Identify which cell holds the provided text, then report its (X, Y) central coordinate. 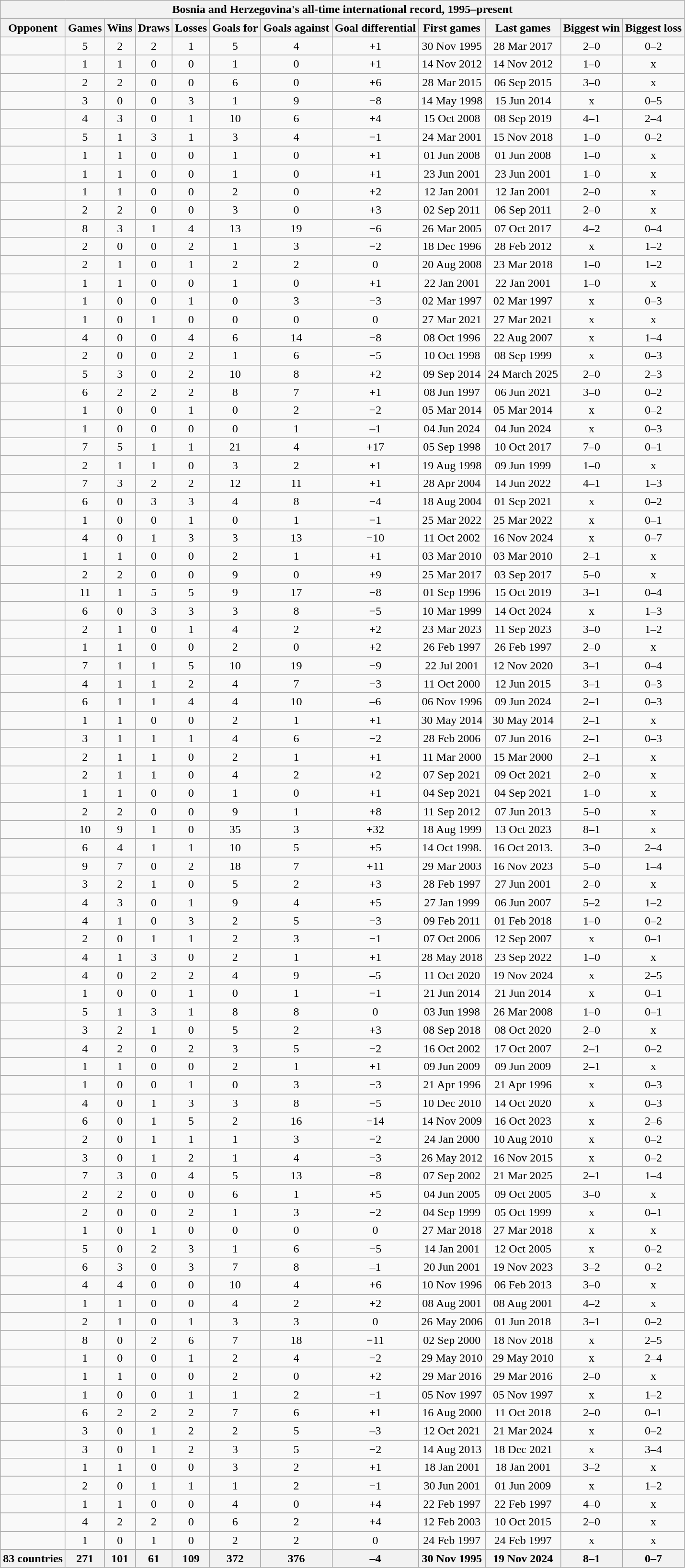
08 Oct 2020 (523, 1030)
376 (296, 1558)
+8 (376, 812)
10 Oct 2017 (523, 447)
−10 (376, 538)
08 Sep 2018 (452, 1030)
Goals for (235, 28)
28 May 2018 (452, 957)
08 Jun 1997 (452, 392)
01 Feb 2018 (523, 921)
14 Oct 1998. (452, 848)
2–6 (653, 1121)
Goal differential (376, 28)
14 May 1998 (452, 101)
16 (296, 1121)
7–0 (591, 447)
14 Aug 2013 (452, 1449)
07 Oct 2017 (523, 228)
04 Sep 1999 (452, 1212)
21 Mar 2025 (523, 1176)
17 Oct 2007 (523, 1048)
15 Mar 2000 (523, 756)
04 Jun 2005 (452, 1194)
27 Jan 1999 (452, 902)
11 Oct 2002 (452, 538)
02 Sep 2011 (452, 210)
29 Mar 2003 (452, 866)
+11 (376, 866)
11 Oct 2018 (523, 1413)
25 Mar 2017 (452, 575)
19 Nov 2023 (523, 1267)
2–3 (653, 374)
30 Jun 2001 (452, 1486)
11 Oct 2000 (452, 684)
11 Oct 2020 (452, 975)
10 Oct 2015 (523, 1522)
Draws (154, 28)
–6 (376, 702)
–5 (376, 975)
+17 (376, 447)
22 Aug 2007 (523, 338)
05 Sep 1998 (452, 447)
06 Jun 2007 (523, 902)
Bosnia and Herzegovina's all-time international record, 1995–present (342, 10)
28 Mar 2017 (523, 46)
−4 (376, 501)
20 Aug 2008 (452, 265)
61 (154, 1558)
21 (235, 447)
16 Nov 2023 (523, 866)
13 Oct 2023 (523, 830)
08 Oct 1996 (452, 338)
14 Oct 2020 (523, 1103)
07 Sep 2002 (452, 1176)
23 Sep 2022 (523, 957)
−9 (376, 666)
+9 (376, 575)
28 Feb 1997 (452, 884)
18 Dec 2021 (523, 1449)
05 Oct 1999 (523, 1212)
0–5 (653, 101)
10 Dec 2010 (452, 1103)
28 Feb 2012 (523, 247)
06 Feb 2013 (523, 1285)
14 (296, 338)
10 Nov 1996 (452, 1285)
09 Jun 1999 (523, 465)
12 (235, 483)
16 Oct 2002 (452, 1048)
18 Aug 1999 (452, 830)
27 Jun 2001 (523, 884)
26 May 2006 (452, 1321)
06 Sep 2015 (523, 82)
07 Sep 2021 (452, 775)
01 Jun 2018 (523, 1321)
08 Sep 2019 (523, 119)
28 Apr 2004 (452, 483)
15 Jun 2014 (523, 101)
24 Mar 2001 (452, 137)
−11 (376, 1340)
10 Mar 1999 (452, 611)
20 Jun 2001 (452, 1267)
Losses (191, 28)
35 (235, 830)
12 Nov 2020 (523, 666)
Opponent (33, 28)
16 Oct 2013. (523, 848)
–3 (376, 1431)
06 Jun 2021 (523, 392)
09 Oct 2005 (523, 1194)
109 (191, 1558)
06 Nov 1996 (452, 702)
12 Jun 2015 (523, 684)
Games (85, 28)
07 Jun 2013 (523, 812)
09 Oct 2021 (523, 775)
03 Sep 2017 (523, 575)
17 (296, 593)
14 Nov 2009 (452, 1121)
11 Mar 2000 (452, 756)
01 Sep 2021 (523, 501)
06 Sep 2011 (523, 210)
83 countries (33, 1558)
26 Mar 2008 (523, 1012)
26 May 2012 (452, 1158)
28 Feb 2006 (452, 738)
09 Sep 2014 (452, 374)
−6 (376, 228)
23 Mar 2023 (452, 629)
24 Jan 2000 (452, 1139)
09 Jun 2024 (523, 702)
11 Sep 2023 (523, 629)
01 Jun 2009 (523, 1486)
10 Oct 1998 (452, 356)
26 Mar 2005 (452, 228)
−14 (376, 1121)
14 Jan 2001 (452, 1249)
12 Oct 2021 (452, 1431)
15 Nov 2018 (523, 137)
3–4 (653, 1449)
Biggest win (591, 28)
18 Aug 2004 (452, 501)
22 Jul 2001 (452, 666)
24 March 2025 (523, 374)
21 Mar 2024 (523, 1431)
Wins (120, 28)
18 Nov 2018 (523, 1340)
+32 (376, 830)
10 Aug 2010 (523, 1139)
18 Dec 1996 (452, 247)
First games (452, 28)
5–2 (591, 902)
02 Sep 2000 (452, 1340)
Last games (523, 28)
28 Mar 2015 (452, 82)
03 Jun 1998 (452, 1012)
12 Oct 2005 (523, 1249)
Goals against (296, 28)
271 (85, 1558)
19 Aug 1998 (452, 465)
14 Jun 2022 (523, 483)
09 Feb 2011 (452, 921)
16 Aug 2000 (452, 1413)
07 Jun 2016 (523, 738)
12 Sep 2007 (523, 939)
101 (120, 1558)
07 Oct 2006 (452, 939)
23 Mar 2018 (523, 265)
372 (235, 1558)
Biggest loss (653, 28)
16 Nov 2015 (523, 1158)
15 Oct 2008 (452, 119)
16 Oct 2023 (523, 1121)
–4 (376, 1558)
14 Oct 2024 (523, 611)
16 Nov 2024 (523, 538)
01 Sep 1996 (452, 593)
15 Oct 2019 (523, 593)
08 Sep 1999 (523, 356)
11 Sep 2012 (452, 812)
4–0 (591, 1504)
12 Feb 2003 (452, 1522)
